Capture the cell that displays the provided text and extract its [X, Y] central coordinate. 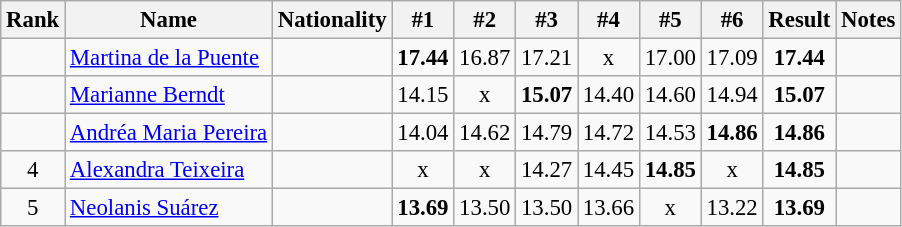
Andréa Maria Pereira [169, 133]
14.45 [609, 170]
#3 [547, 20]
Marianne Berndt [169, 95]
#1 [423, 20]
17.00 [670, 58]
Alexandra Teixeira [169, 170]
13.66 [609, 208]
14.04 [423, 133]
#5 [670, 20]
17.09 [732, 58]
Nationality [332, 20]
16.87 [485, 58]
5 [33, 208]
Martina de la Puente [169, 58]
#6 [732, 20]
14.40 [609, 95]
#4 [609, 20]
Neolanis Suárez [169, 208]
4 [33, 170]
14.60 [670, 95]
14.72 [609, 133]
14.79 [547, 133]
14.53 [670, 133]
13.22 [732, 208]
Rank [33, 20]
17.21 [547, 58]
Name [169, 20]
14.94 [732, 95]
#2 [485, 20]
Notes [868, 20]
Result [800, 20]
14.62 [485, 133]
14.27 [547, 170]
14.15 [423, 95]
